Detect which cell encompasses the target text, then output its [X, Y] center coordinate. 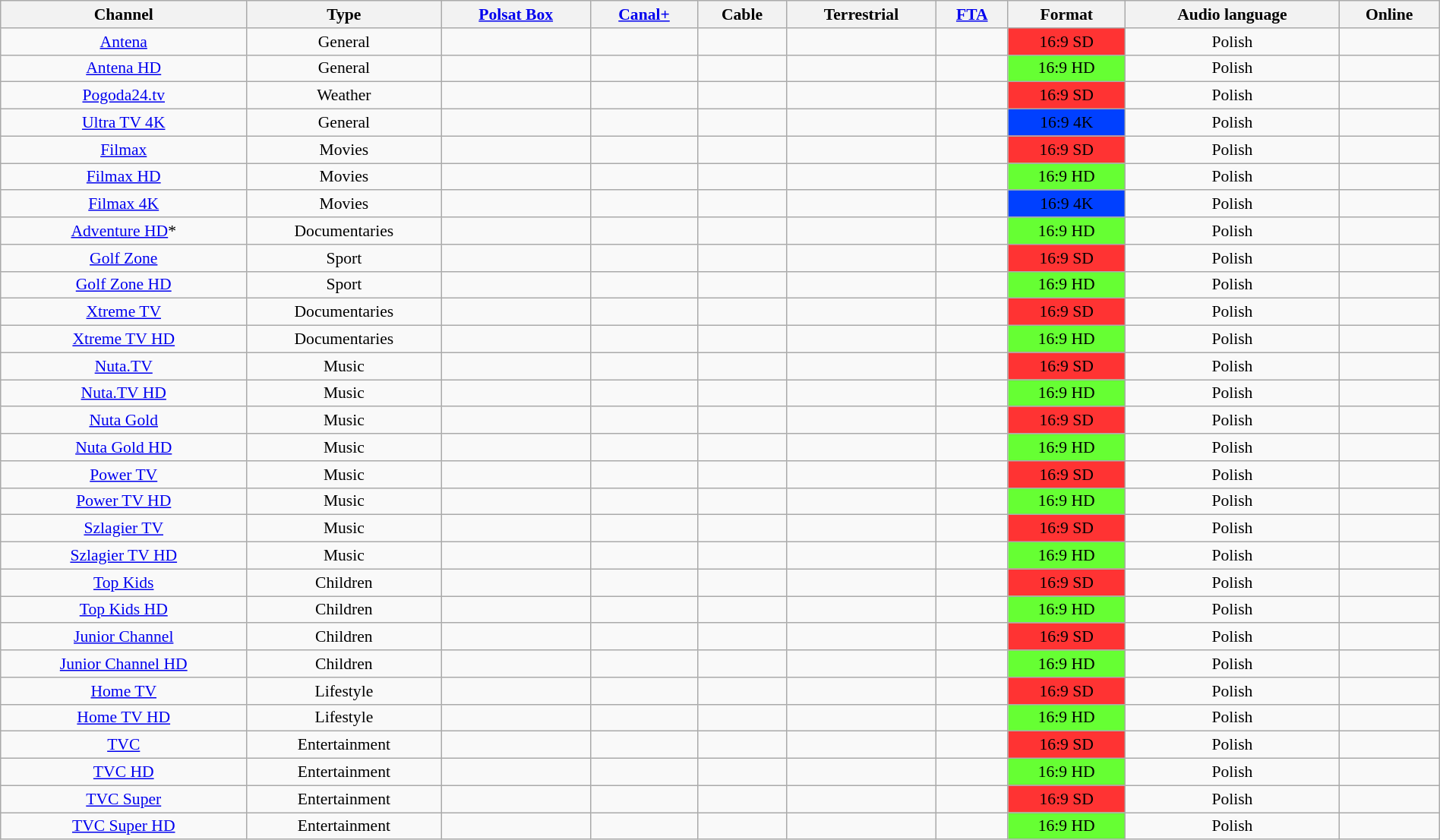
TVC Super [124, 799]
Junior Channel HD [124, 664]
Szlagier TV [124, 529]
Adventure HD* [124, 231]
Home TV [124, 691]
Top Kids HD [124, 610]
Polsat Box [516, 14]
Home TV HD [124, 718]
Nuta.TV [124, 366]
Nuta Gold [124, 421]
Antena HD [124, 68]
Top Kids [124, 583]
Audio language [1233, 14]
Weather [344, 96]
Power TV HD [124, 501]
Szlagier TV HD [124, 556]
Antena [124, 42]
Golf Zone [124, 258]
Canal+ [644, 14]
Power TV [124, 475]
Format [1066, 14]
Filmax [124, 150]
Terrestrial [861, 14]
Golf Zone HD [124, 285]
Nuta.TV HD [124, 393]
Nuta Gold HD [124, 447]
Channel [124, 14]
Ultra TV 4K [124, 123]
Cable [743, 14]
Filmax 4K [124, 204]
Pogoda24.tv [124, 96]
FTA [972, 14]
Type [344, 14]
Xtreme TV HD [124, 339]
TVC [124, 745]
TVC Super HD [124, 826]
TVC HD [124, 772]
Online [1389, 14]
Filmax HD [124, 177]
Junior Channel [124, 637]
Xtreme TV [124, 312]
